Extract the [x, y] coordinate from the center of the cell holding the provided text.  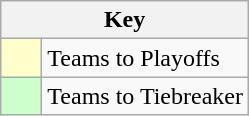
Teams to Playoffs [146, 58]
Teams to Tiebreaker [146, 96]
Key [125, 20]
